Scan for the cell matching the given text and deliver its (x, y) coordinate at center. 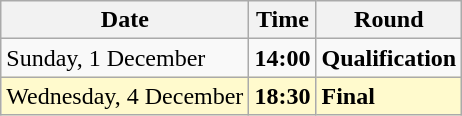
Wednesday, 4 December (125, 96)
Round (389, 20)
Final (389, 96)
14:00 (282, 58)
18:30 (282, 96)
Qualification (389, 58)
Date (125, 20)
Time (282, 20)
Sunday, 1 December (125, 58)
